From the cell containing the given text, extract its center point as (x, y) coordinate. 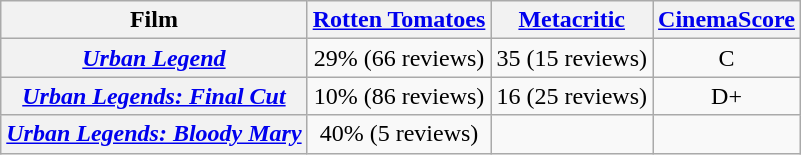
C (727, 58)
10% (86 reviews) (399, 96)
Urban Legends: Bloody Mary (154, 134)
Metacritic (572, 20)
29% (66 reviews) (399, 58)
CinemaScore (727, 20)
Film (154, 20)
16 (25 reviews) (572, 96)
Urban Legend (154, 58)
Urban Legends: Final Cut (154, 96)
Rotten Tomatoes (399, 20)
40% (5 reviews) (399, 134)
35 (15 reviews) (572, 58)
D+ (727, 96)
